Determine the [X, Y] coordinate at the center of the cell enclosing the given text.  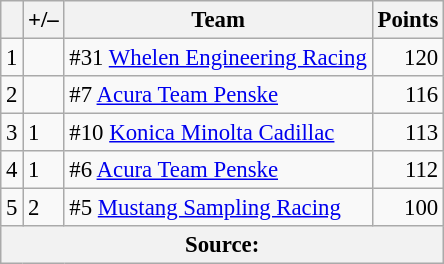
Team [218, 20]
#6 Acura Team Penske [218, 170]
113 [408, 133]
Source: [222, 245]
5 [12, 208]
120 [408, 58]
Points [408, 20]
#10 Konica Minolta Cadillac [218, 133]
4 [12, 170]
112 [408, 170]
#7 Acura Team Penske [218, 95]
#31 Whelen Engineering Racing [218, 58]
#5 Mustang Sampling Racing [218, 208]
116 [408, 95]
+/– [44, 20]
3 [12, 133]
100 [408, 208]
